Identify which cell holds the provided text, then report its [X, Y] central coordinate. 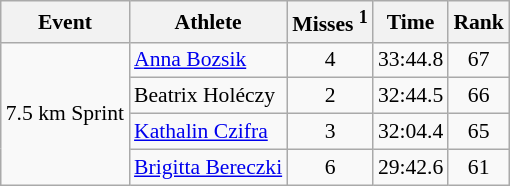
Misses 1 [330, 22]
67 [478, 60]
Event [65, 22]
66 [478, 96]
33:44.8 [410, 60]
32:04.4 [410, 132]
32:44.5 [410, 96]
Anna Bozsik [208, 60]
7.5 km Sprint [65, 113]
61 [478, 167]
2 [330, 96]
6 [330, 167]
Time [410, 22]
Brigitta Bereczki [208, 167]
Rank [478, 22]
Athlete [208, 22]
29:42.6 [410, 167]
3 [330, 132]
4 [330, 60]
Kathalin Czifra [208, 132]
Beatrix Holéczy [208, 96]
65 [478, 132]
